From the cell containing the given text, extract its center point as [X, Y] coordinate. 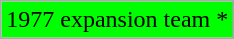
1977 expansion team * [118, 20]
